Identify which cell holds the provided text, then report its [x, y] central coordinate. 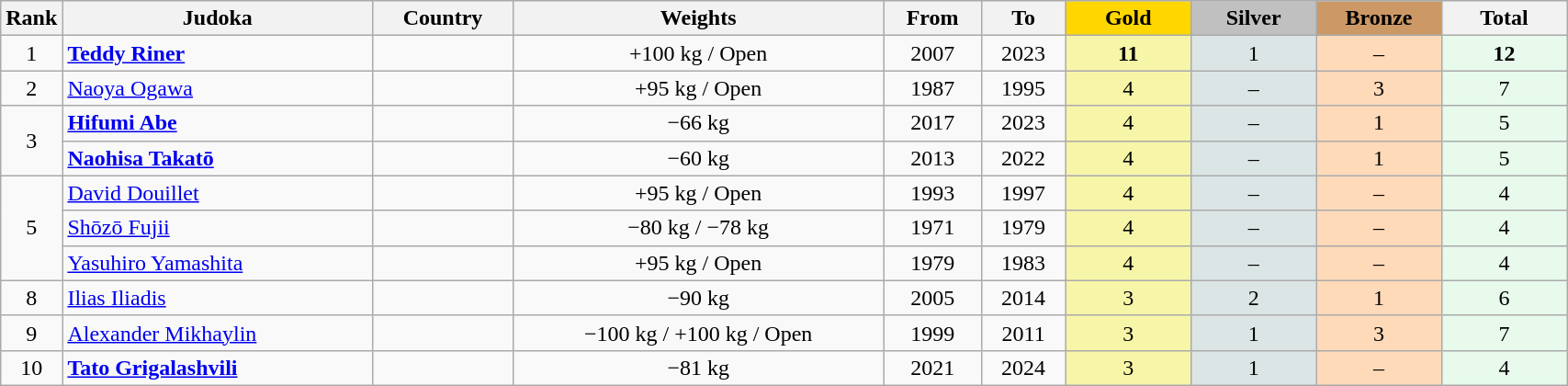
2021 [932, 368]
Silver [1253, 18]
1997 [1023, 193]
−81 kg [698, 368]
11 [1128, 53]
2014 [1023, 298]
Naoya Ogawa [218, 88]
From [932, 18]
Tato Grigalashvili [218, 368]
−80 kg / −78 kg [698, 228]
+100 kg / Open [698, 53]
To [1023, 18]
1993 [932, 193]
Weights [698, 18]
1995 [1023, 88]
9 [31, 333]
Gold [1128, 18]
Total [1504, 18]
Naohisa Takatō [218, 158]
David Douillet [218, 193]
Judoka [218, 18]
2022 [1023, 158]
1971 [932, 228]
−100 kg / +100 kg / Open [698, 333]
Rank [31, 18]
Teddy Riner [218, 53]
2024 [1023, 368]
Ilias Iliadis [218, 298]
6 [1504, 298]
12 [1504, 53]
1983 [1023, 263]
Shōzō Fujii [218, 228]
−90 kg [698, 298]
−60 kg [698, 158]
Hifumi Abe [218, 123]
2013 [932, 158]
Bronze [1379, 18]
8 [31, 298]
Country [443, 18]
2007 [932, 53]
Yasuhiro Yamashita [218, 263]
2017 [932, 123]
−66 kg [698, 123]
1999 [932, 333]
1987 [932, 88]
10 [31, 368]
2005 [932, 298]
2011 [1023, 333]
Alexander Mikhaylin [218, 333]
